Identify which cell holds the provided text, then report its (X, Y) central coordinate. 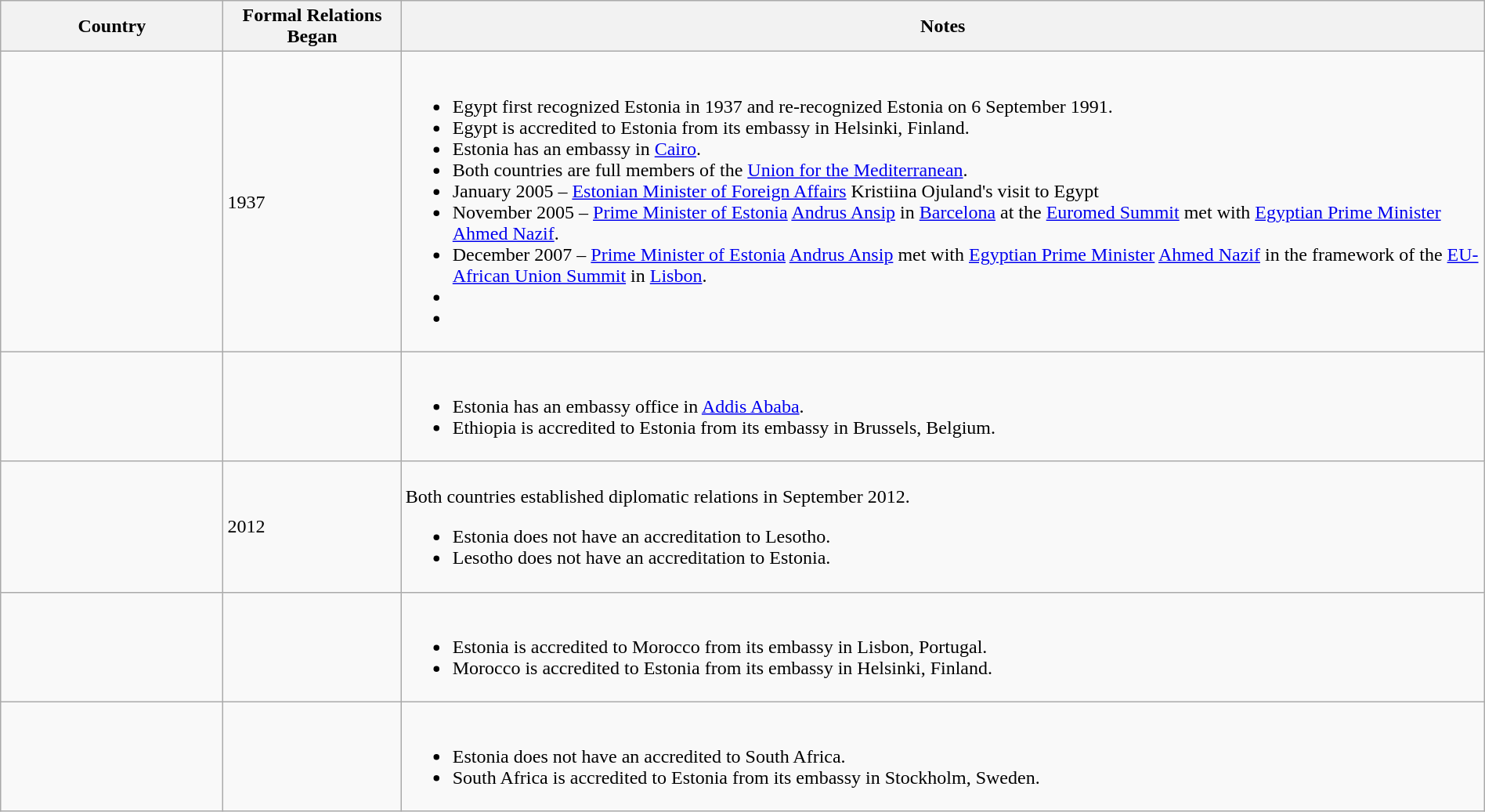
2012 (312, 526)
Country (112, 27)
Estonia does not have an accredited to South Africa.South Africa is accredited to Estonia from its embassy in Stockholm, Sweden. (943, 756)
Estonia is accredited to Morocco from its embassy in Lisbon, Portugal.Morocco is accredited to Estonia from its embassy in Helsinki, Finland. (943, 647)
1937 (312, 202)
Formal Relations Began (312, 27)
Estonia has an embassy office in Addis Ababa.Ethiopia is accredited to Estonia from its embassy in Brussels, Belgium. (943, 406)
Notes (943, 27)
